Determine the (x, y) coordinate at the center of the cell enclosing the given text.  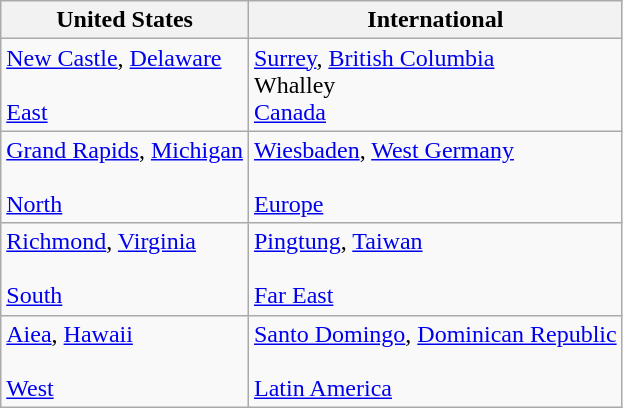
Grand Rapids, MichiganNorth (125, 177)
International (435, 20)
Santo Domingo, Dominican Republic Latin America (435, 361)
Richmond, VirginiaSouth (125, 269)
United States (125, 20)
Surrey, British ColumbiaWhalleyCanada (435, 85)
Pingtung, TaiwanFar East (435, 269)
Aiea, HawaiiWest (125, 361)
New Castle, DelawareEast (125, 85)
Wiesbaden, West GermanyEurope (435, 177)
